Scan for the cell matching the given text and deliver its (X, Y) coordinate at center. 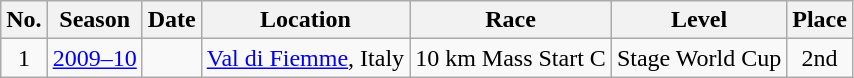
Val di Fiemme, Italy (305, 58)
Season (94, 20)
Level (698, 20)
1 (24, 58)
No. (24, 20)
10 km Mass Start C (511, 58)
Race (511, 20)
Location (305, 20)
Date (172, 20)
2009–10 (94, 58)
Place (820, 20)
2nd (820, 58)
Stage World Cup (698, 58)
